Identify which cell holds the provided text, then report its [x, y] central coordinate. 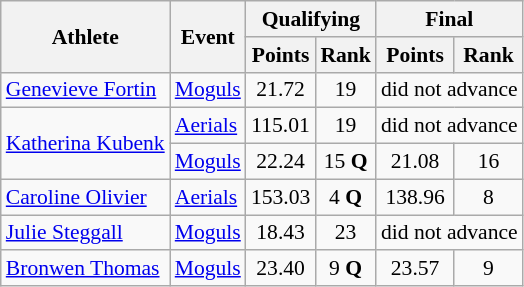
8 [488, 197]
23.40 [280, 269]
Final [450, 19]
Caroline Olivier [86, 197]
16 [488, 162]
4 Q [346, 197]
15 Q [346, 162]
153.03 [280, 197]
21.08 [415, 162]
Event [208, 36]
23.57 [415, 269]
Genevieve Fortin [86, 90]
9 Q [346, 269]
23 [346, 233]
Julie Steggall [86, 233]
Qualifying [311, 19]
9 [488, 269]
22.24 [280, 162]
Katherina Kubenk [86, 144]
18.43 [280, 233]
21.72 [280, 90]
Bronwen Thomas [86, 269]
138.96 [415, 197]
Athlete [86, 36]
115.01 [280, 126]
